Detect which cell encompasses the target text, then output its [X, Y] center coordinate. 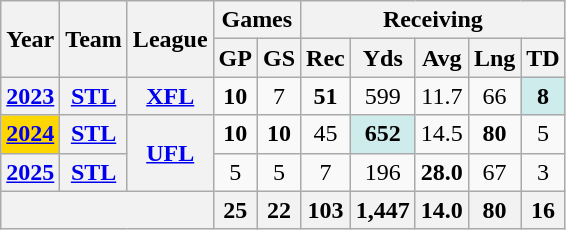
Rec [326, 58]
2023 [30, 96]
67 [494, 172]
TD [543, 58]
Games [256, 20]
28.0 [442, 172]
599 [382, 96]
Yds [382, 58]
Receiving [434, 20]
Avg [442, 58]
11.7 [442, 96]
2025 [30, 172]
Lng [494, 58]
3 [543, 172]
51 [326, 96]
652 [382, 134]
GP [235, 58]
1,447 [382, 210]
UFL [170, 153]
2024 [30, 134]
Team [94, 39]
14.0 [442, 210]
GS [278, 58]
League [170, 39]
14.5 [442, 134]
25 [235, 210]
XFL [170, 96]
8 [543, 96]
66 [494, 96]
16 [543, 210]
Year [30, 39]
22 [278, 210]
196 [382, 172]
45 [326, 134]
103 [326, 210]
